Provide the [X, Y] coordinate of the cell's center where the given text is located.  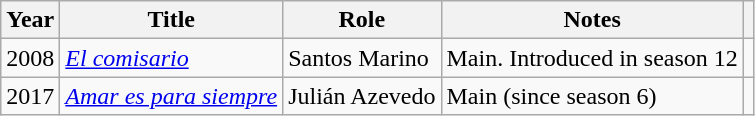
2008 [30, 58]
Role [362, 20]
Title [172, 20]
El comisario [172, 58]
Julián Azevedo [362, 96]
Santos Marino [362, 58]
Main (since season 6) [592, 96]
2017 [30, 96]
Year [30, 20]
Notes [592, 20]
Main. Introduced in season 12 [592, 58]
Amar es para siempre [172, 96]
